Provide the [X, Y] coordinate of the cell's center where the given text is located.  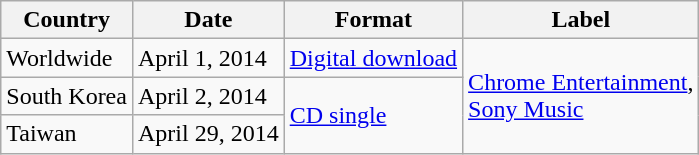
CD single [373, 115]
Country [67, 20]
Date [208, 20]
Label [581, 20]
Taiwan [67, 134]
Chrome Entertainment, Sony Music [581, 96]
Digital download [373, 58]
Format [373, 20]
Worldwide [67, 58]
April 29, 2014 [208, 134]
April 2, 2014 [208, 96]
South Korea [67, 96]
April 1, 2014 [208, 58]
